Output the (X, Y) coordinate of the center of the cell containing the given text.  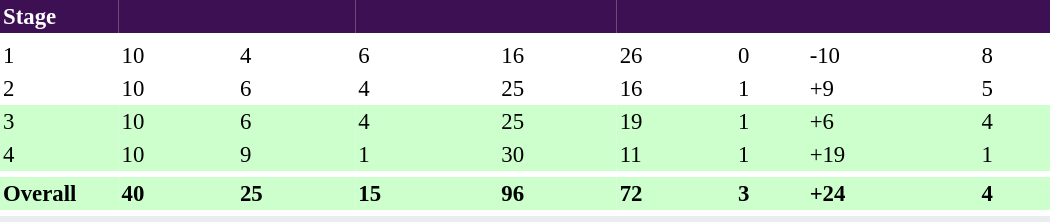
Overall (59, 194)
72 (676, 194)
+9 (893, 88)
+6 (893, 122)
-10 (893, 56)
2 (59, 88)
15 (414, 194)
8 (1014, 56)
0 (771, 56)
Stage (59, 16)
+24 (893, 194)
19 (676, 122)
96 (557, 194)
5 (1014, 88)
9 (296, 154)
+19 (893, 154)
11 (676, 154)
40 (177, 194)
30 (557, 154)
26 (676, 56)
